Pinpoint the cell where the given text exists, returning its [x, y] midpoint coordinate. 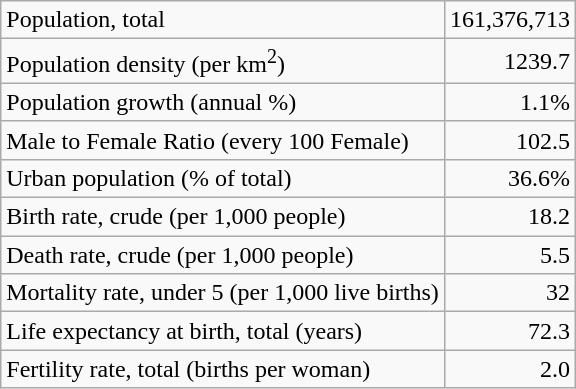
Death rate, crude (per 1,000 people) [223, 255]
Population density (per km2) [223, 62]
Birth rate, crude (per 1,000 people) [223, 217]
72.3 [510, 331]
Urban population (% of total) [223, 178]
Population growth (annual %) [223, 102]
Population, total [223, 20]
102.5 [510, 140]
Mortality rate, under 5 (per 1,000 live births) [223, 293]
1.1% [510, 102]
18.2 [510, 217]
Fertility rate, total (births per woman) [223, 369]
Male to Female Ratio (every 100 Female) [223, 140]
1239.7 [510, 62]
36.6% [510, 178]
5.5 [510, 255]
Life expectancy at birth, total (years) [223, 331]
32 [510, 293]
161,376,713 [510, 20]
2.0 [510, 369]
